Return the (x, y) coordinate for the center point of the cell that contains the specified text.  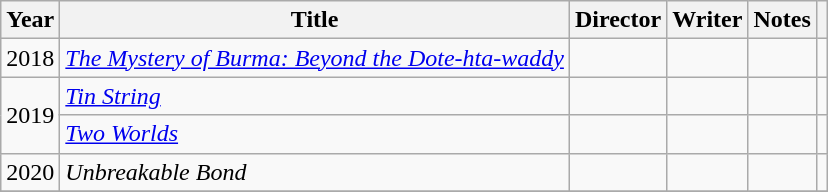
Tin String (315, 96)
The Mystery of Burma: Beyond the Dote-hta-waddy (315, 58)
Notes (782, 20)
2018 (30, 58)
2020 (30, 172)
Writer (708, 20)
Year (30, 20)
2019 (30, 115)
Unbreakable Bond (315, 172)
Director (618, 20)
Two Worlds (315, 134)
Title (315, 20)
